Scan for the cell matching the given text and deliver its [x, y] coordinate at center. 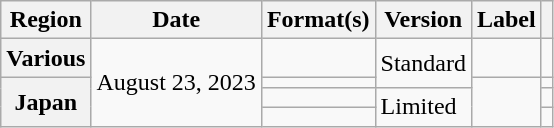
Various [46, 58]
August 23, 2023 [176, 82]
Limited [423, 107]
Japan [46, 102]
Label [506, 20]
Version [423, 20]
Date [176, 20]
Region [46, 20]
Standard [423, 64]
Format(s) [318, 20]
